Search for the cell housing the specified text and yield its [x, y] center coordinate. 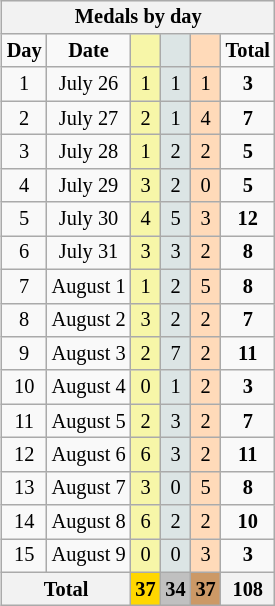
9 [24, 354]
August 9 [89, 556]
August 1 [89, 286]
July 30 [89, 219]
Date [89, 51]
July 27 [89, 118]
34 [176, 589]
August 3 [89, 354]
August 7 [89, 488]
August 8 [89, 522]
14 [24, 522]
July 28 [89, 152]
July 26 [89, 84]
August 6 [89, 455]
108 [248, 589]
Medals by day [138, 17]
August 5 [89, 421]
Day [24, 51]
August 4 [89, 387]
15 [24, 556]
July 29 [89, 185]
13 [24, 488]
August 2 [89, 320]
July 31 [89, 253]
